From the cell containing the given text, extract its center point as [X, Y] coordinate. 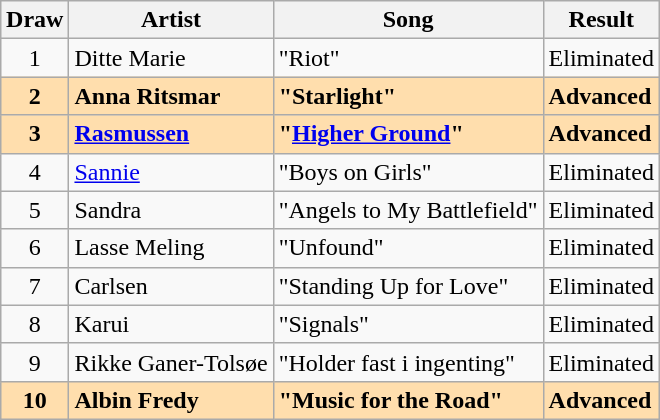
1 [35, 58]
Sannie [171, 172]
"Unfound" [408, 248]
Song [408, 20]
10 [35, 400]
"Holder fast i ingenting" [408, 362]
9 [35, 362]
Rikke Ganer-Tolsøe [171, 362]
Draw [35, 20]
6 [35, 248]
Ditte Marie [171, 58]
8 [35, 324]
Anna Ritsmar [171, 96]
Artist [171, 20]
"Angels to My Battlefield" [408, 210]
Result [601, 20]
"Boys on Girls" [408, 172]
"Standing Up for Love" [408, 286]
Lasse Meling [171, 248]
7 [35, 286]
3 [35, 134]
"Higher Ground" [408, 134]
"Riot" [408, 58]
4 [35, 172]
Karui [171, 324]
"Signals" [408, 324]
2 [35, 96]
Albin Fredy [171, 400]
Sandra [171, 210]
"Starlight" [408, 96]
"Music for the Road" [408, 400]
Carlsen [171, 286]
Rasmussen [171, 134]
5 [35, 210]
